Capture the cell that displays the provided text and extract its [x, y] central coordinate. 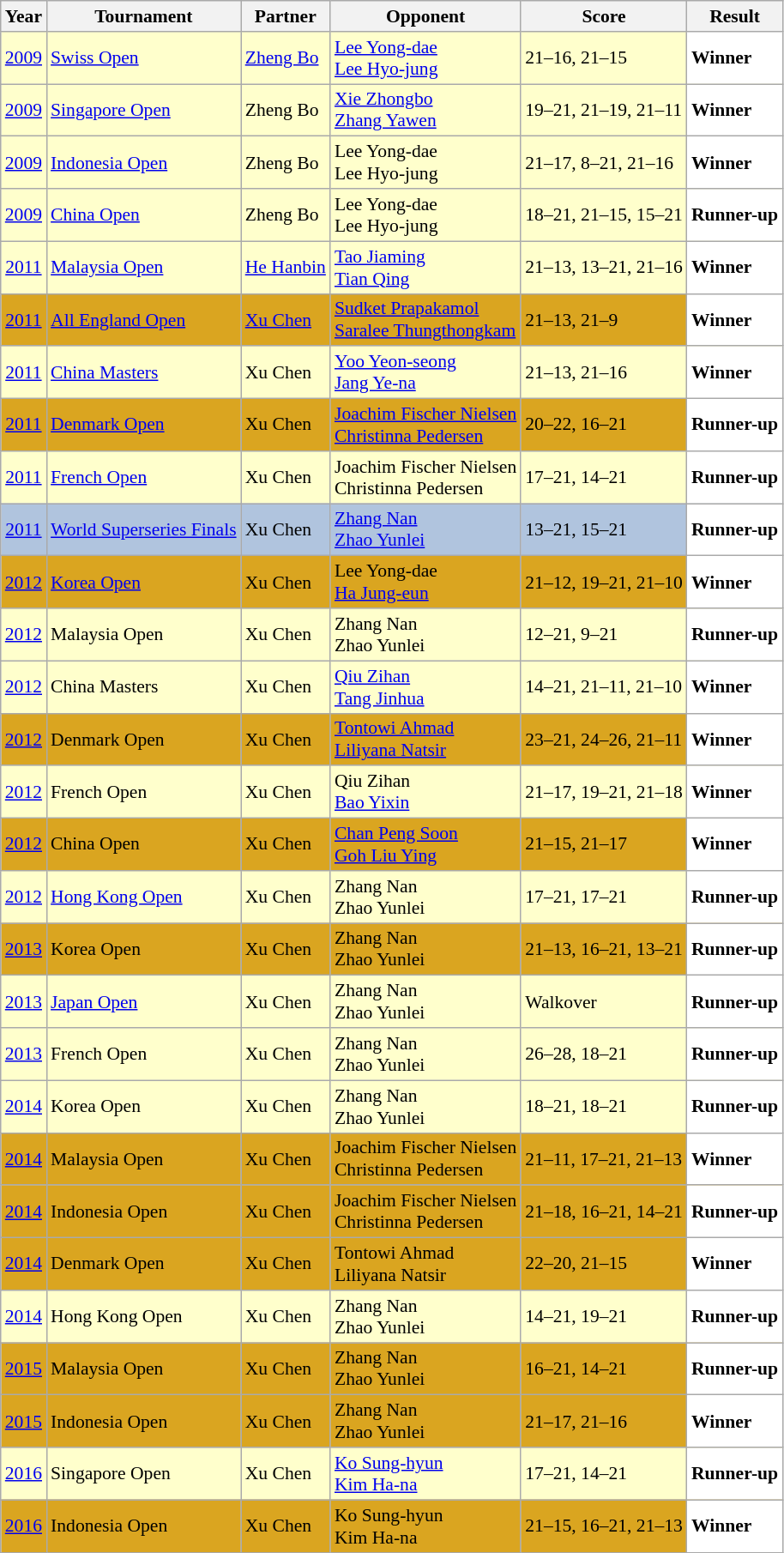
17–21, 17–21 [604, 897]
Chan Peng Soon Goh Liu Ying [425, 844]
He Hanbin [286, 268]
18–21, 21–15, 15–21 [604, 215]
19–21, 21–19, 21–11 [604, 110]
Qiu Zihan Bao Yixin [425, 793]
14–21, 19–21 [604, 1316]
21–13, 21–16 [604, 372]
Lee Yong-dae Ha Jung-eun [425, 582]
21–17, 19–21, 21–18 [604, 793]
14–21, 21–11, 21–10 [604, 686]
Tao Jiaming Tian Qing [425, 268]
26–28, 18–21 [604, 1054]
20–22, 16–21 [604, 426]
Qiu Zihan Tang Jinhua [425, 686]
All England Open [144, 319]
Swiss Open [144, 58]
Partner [286, 16]
21–17, 8–21, 21–16 [604, 163]
Japan Open [144, 1002]
Tournament [144, 16]
Score [604, 16]
21–15, 21–17 [604, 844]
21–13, 13–21, 21–16 [604, 268]
18–21, 18–21 [604, 1107]
World Superseries Finals [144, 530]
Xie Zhongbo Zhang Yawen [425, 110]
12–21, 9–21 [604, 635]
16–21, 14–21 [604, 1369]
Walkover [604, 1002]
21–13, 21–9 [604, 319]
Opponent [425, 16]
21–15, 16–21, 21–13 [604, 1526]
22–20, 21–15 [604, 1265]
23–21, 24–26, 21–11 [604, 740]
21–13, 16–21, 13–21 [604, 949]
Year [24, 16]
21–16, 21–15 [604, 58]
Yoo Yeon-seong Jang Ye-na [425, 372]
Sudket Prapakamol Saralee Thungthongkam [425, 319]
21–12, 19–21, 21–10 [604, 582]
Result [734, 16]
13–21, 15–21 [604, 530]
21–11, 17–21, 21–13 [604, 1158]
21–17, 21–16 [604, 1421]
21–18, 16–21, 14–21 [604, 1212]
